For the text-containing cell, return its midpoint in [X, Y] coordinate format. 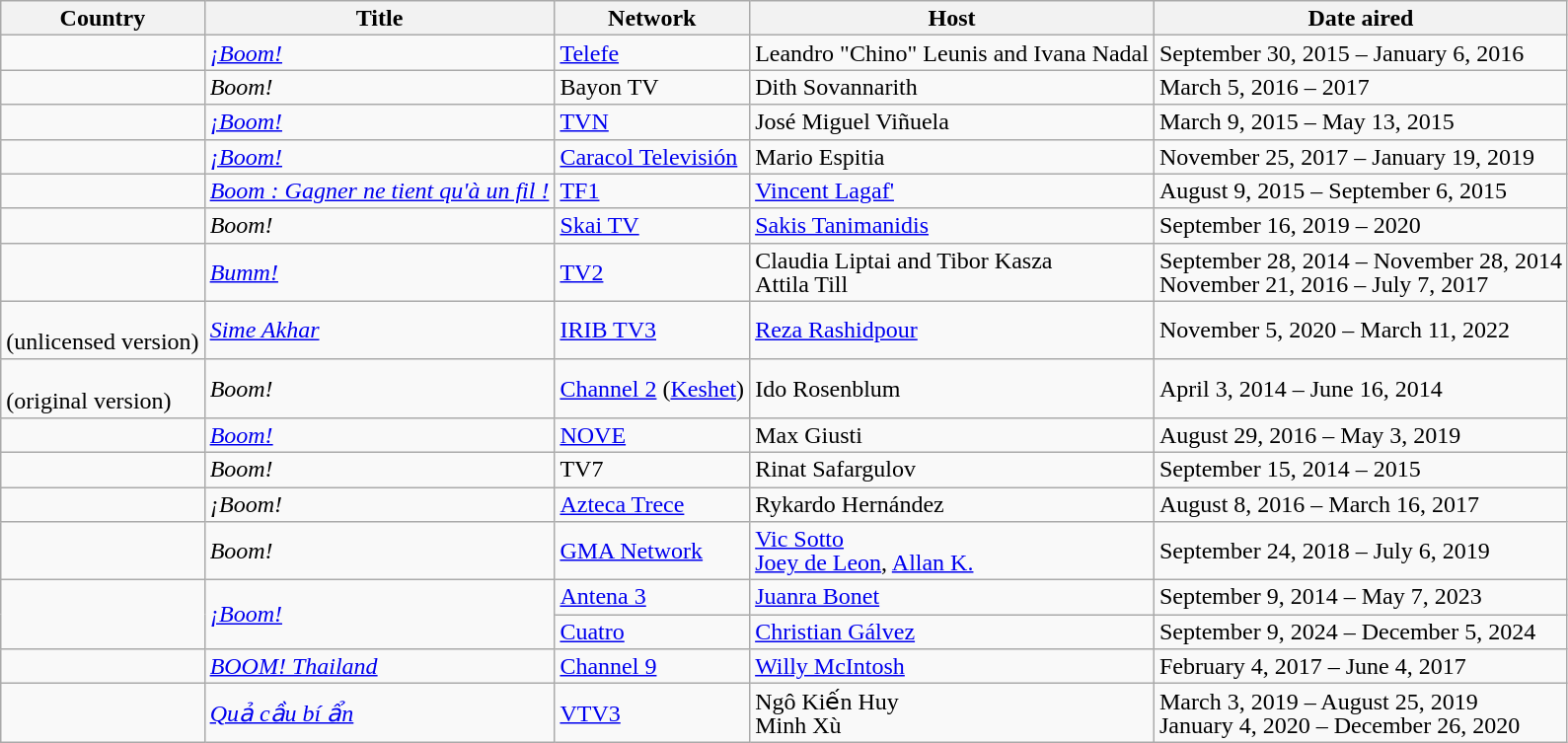
IRIB TV3 [652, 330]
Boom : Gagner ne tient qu'à un fil ! [379, 191]
Caracol Televisión [652, 156]
Telefe [652, 53]
GMA Network [652, 551]
September 28, 2014 – November 28, 2014November 21, 2016 – July 7, 2017 [1360, 272]
Juanra Bonet [952, 598]
November 25, 2017 – January 19, 2019 [1360, 156]
TV7 [652, 470]
(original version) [103, 389]
Azteca Trece [652, 505]
April 3, 2014 – June 16, 2014 [1360, 389]
Sakis Tanimanidis [952, 225]
March 9, 2015 – May 13, 2015 [1360, 122]
Country [103, 18]
November 5, 2020 – March 11, 2022 [1360, 330]
February 4, 2017 – June 4, 2017 [1360, 667]
Christian Gálvez [952, 632]
September 15, 2014 – 2015 [1360, 470]
(unlicensed version) [103, 330]
March 3, 2019 – August 25, 2019January 4, 2020 – December 26, 2020 [1360, 712]
Quả cầu bí ẩn [379, 712]
March 5, 2016 – 2017 [1360, 87]
Ido Rosenblum [952, 389]
Channel 9 [652, 667]
Rykardo Hernández [952, 505]
NOVE [652, 434]
August 29, 2016 – May 3, 2019 [1360, 434]
Dith Sovannarith [952, 87]
Cuatro [652, 632]
Vic SottoJoey de Leon, Allan K. [952, 551]
Skai TV [652, 225]
Leandro "Chino" Leunis and Ivana Nadal [952, 53]
Max Giusti [952, 434]
Rinat Safargulov [952, 470]
September 24, 2018 – July 6, 2019 [1360, 551]
Ngô Kiến HuyMinh Xù [952, 712]
VTV3 [652, 712]
Antena 3 [652, 598]
TV2 [652, 272]
TVN [652, 122]
Sime Akhar [379, 330]
September 9, 2014 – May 7, 2023 [1360, 598]
Mario Espitia [952, 156]
Channel 2 (Keshet) [652, 389]
September 9, 2024 – December 5, 2024 [1360, 632]
TF1 [652, 191]
Claudia Liptai and Tibor KaszaAttila Till [952, 272]
September 16, 2019 – 2020 [1360, 225]
Bumm! [379, 272]
BOOM! Thailand [379, 667]
Host [952, 18]
August 9, 2015 – September 6, 2015 [1360, 191]
August 8, 2016 – March 16, 2017 [1360, 505]
September 30, 2015 – January 6, 2016 [1360, 53]
Network [652, 18]
Reza Rashidpour [952, 330]
Vincent Lagaf' [952, 191]
Bayon TV [652, 87]
José Miguel Viñuela [952, 122]
Title [379, 18]
Date aired [1360, 18]
Willy McIntosh [952, 667]
